Capture the cell that displays the provided text and extract its (x, y) central coordinate. 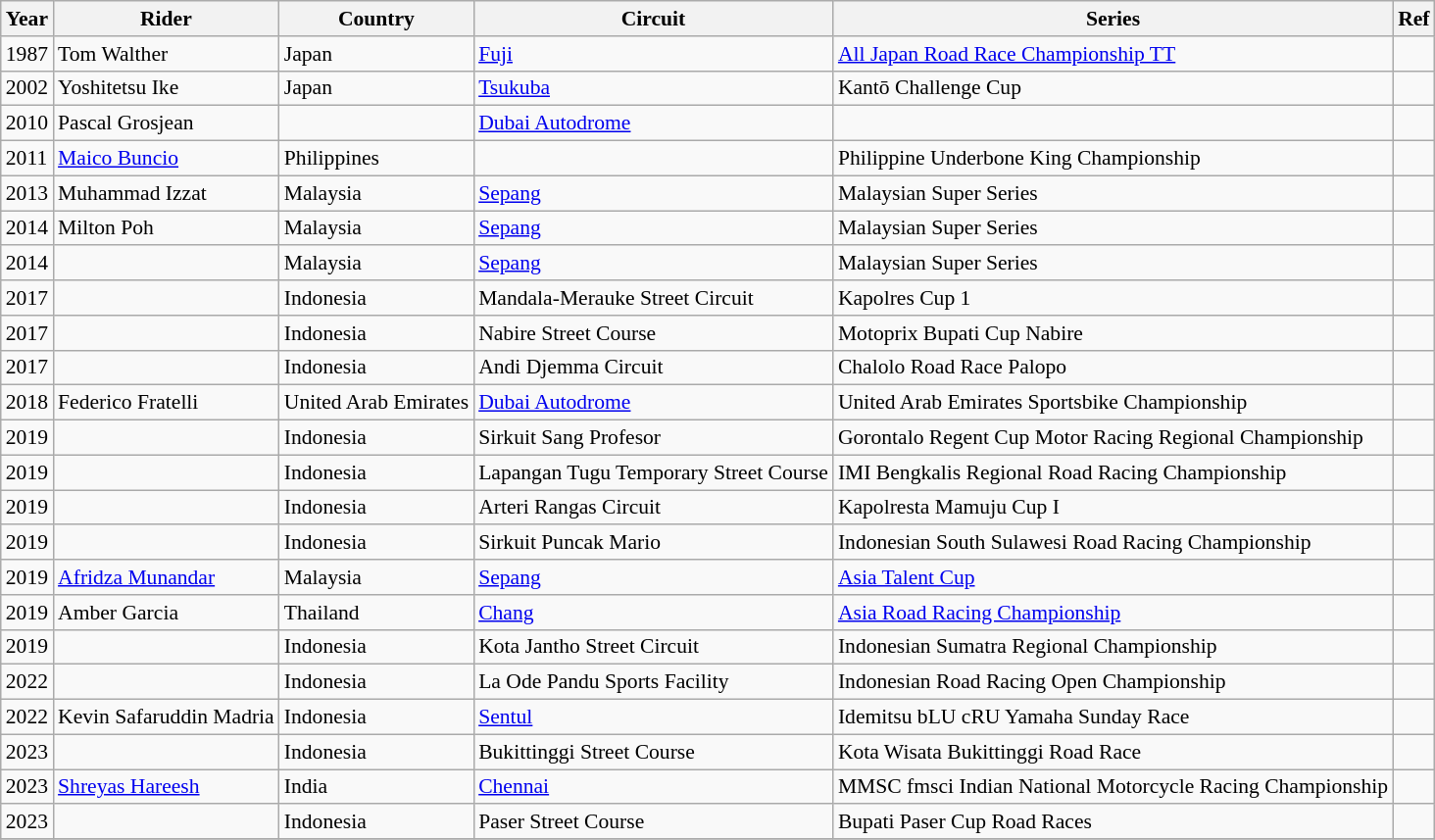
Yoshitetsu Ike (167, 88)
Rider (167, 19)
Federico Fratelli (167, 403)
Ref (1413, 19)
Kota Jantho Street Circuit (653, 647)
Lapangan Tugu Temporary Street Course (653, 472)
Country (376, 19)
MMSC fmsci Indian National Motorcycle Racing Championship (1113, 787)
Nabire Street Course (653, 333)
Year (27, 19)
All Japan Road Race Championship TT (1113, 54)
Paser Street Course (653, 822)
Philippines (376, 159)
Tom Walther (167, 54)
Asia Talent Cup (1113, 577)
Arteri Rangas Circuit (653, 508)
Asia Road Racing Championship (1113, 613)
Indonesian South Sulawesi Road Racing Championship (1113, 543)
Gorontalo Regent Cup Motor Racing Regional Championship (1113, 438)
Philippine Underbone King Championship (1113, 159)
Afridza Munandar (167, 577)
Circuit (653, 19)
Amber Garcia (167, 613)
United Arab Emirates (376, 403)
Sentul (653, 717)
Kapolres Cup 1 (1113, 298)
Indonesian Road Racing Open Championship (1113, 682)
Chalolo Road Race Palopo (1113, 368)
Kevin Safaruddin Madria (167, 717)
Andi Djemma Circuit (653, 368)
2018 (27, 403)
Indonesian Sumatra Regional Championship (1113, 647)
Thailand (376, 613)
Kapolresta Mamuju Cup I (1113, 508)
IMI Bengkalis Regional Road Racing Championship (1113, 472)
Sirkuit Sang Profesor (653, 438)
Shreyas Hareesh (167, 787)
Chang (653, 613)
Sirkuit Puncak Mario (653, 543)
Maico Buncio (167, 159)
Muhammad Izzat (167, 193)
Milton Poh (167, 228)
India (376, 787)
Idemitsu bLU cRU Yamaha Sunday Race (1113, 717)
Series (1113, 19)
Bupati Paser Cup Road Races (1113, 822)
2011 (27, 159)
Mandala-Merauke Street Circuit (653, 298)
2002 (27, 88)
1987 (27, 54)
United Arab Emirates Sportsbike Championship (1113, 403)
Chennai (653, 787)
Motoprix Bupati Cup Nabire (1113, 333)
Pascal Grosjean (167, 124)
Kantō Challenge Cup (1113, 88)
2010 (27, 124)
Fuji (653, 54)
Kota Wisata Bukittinggi Road Race (1113, 752)
La Ode Pandu Sports Facility (653, 682)
Tsukuba (653, 88)
2013 (27, 193)
Bukittinggi Street Course (653, 752)
